For the text-containing cell, return its midpoint in [X, Y] coordinate format. 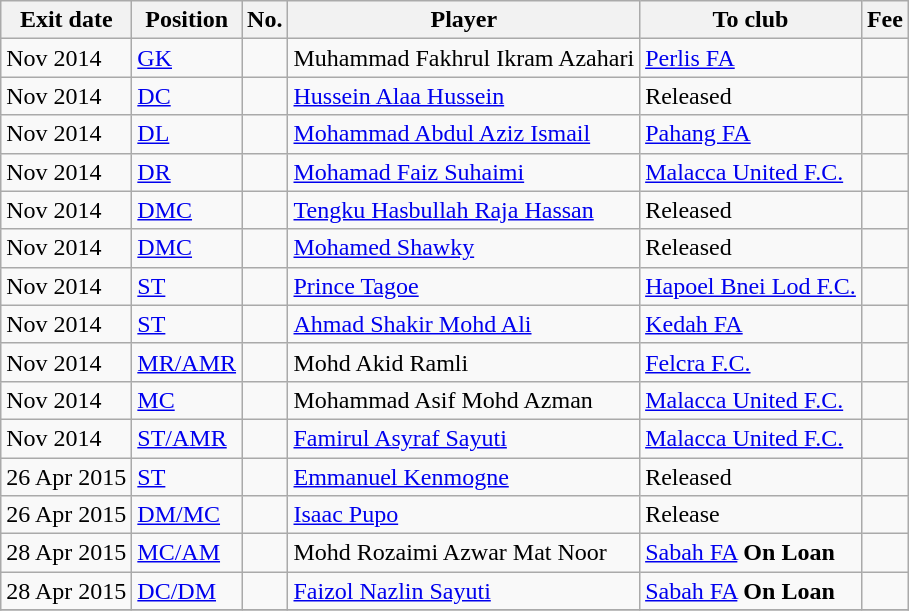
Famirul Asyraf Sayuti [464, 438]
Release [751, 515]
Mohamed Shawky [464, 248]
DC/DM [187, 591]
Mohammad Abdul Aziz Ismail [464, 134]
GK [187, 58]
Isaac Pupo [464, 515]
MR/AMR [187, 362]
Player [464, 20]
Hapoel Bnei Lod F.C. [751, 286]
Kedah FA [751, 324]
Pahang FA [751, 134]
ST/AMR [187, 438]
MC/AM [187, 553]
Mohd Akid Ramli [464, 362]
DR [187, 172]
To club [751, 20]
Mohamad Faiz Suhaimi [464, 172]
Fee [884, 20]
Perlis FA [751, 58]
DC [187, 96]
Hussein Alaa Hussein [464, 96]
Emmanuel Kenmogne [464, 477]
Mohd Rozaimi Azwar Mat Noor [464, 553]
Mohammad Asif Mohd Azman [464, 400]
Faizol Nazlin Sayuti [464, 591]
Prince Tagoe [464, 286]
Tengku Hasbullah Raja Hassan [464, 210]
Felcra F.C. [751, 362]
DM/MC [187, 515]
DL [187, 134]
Ahmad Shakir Mohd Ali [464, 324]
Muhammad Fakhrul Ikram Azahari [464, 58]
MC [187, 400]
Exit date [66, 20]
Position [187, 20]
No. [265, 20]
